Provide the [x, y] coordinate of the cell's center where the given text is located.  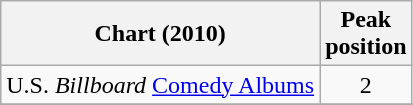
Peakposition [366, 34]
2 [366, 85]
U.S. Billboard Comedy Albums [160, 85]
Chart (2010) [160, 34]
